From the cell containing the given text, extract its center point as (X, Y) coordinate. 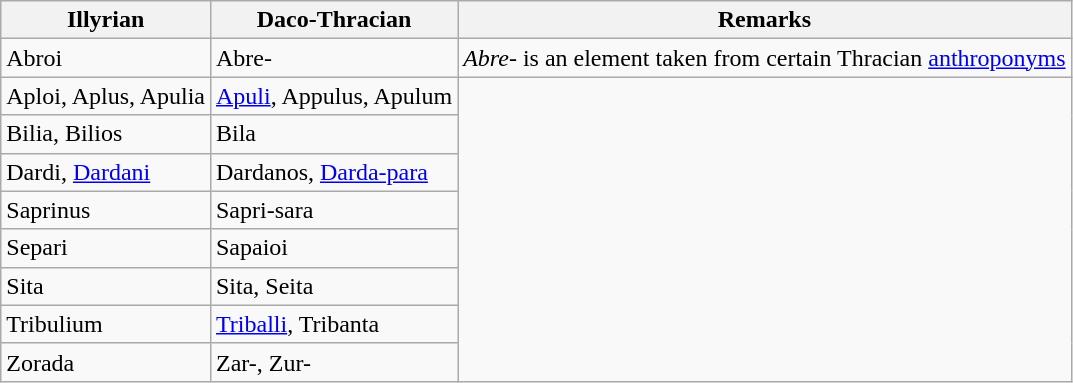
Zar-, Zur- (334, 362)
Sapri-sara (334, 210)
Daco-Thracian (334, 20)
Illyrian (106, 20)
Tribulium (106, 324)
Dardanos, Darda-para (334, 172)
Sita (106, 286)
Bilia, Bilios (106, 134)
Apuli, Appulus, Apulum (334, 96)
Remarks (765, 20)
Bila (334, 134)
Sapaioi (334, 248)
Dardi, Dardani (106, 172)
Separi (106, 248)
Triballi, Tribanta (334, 324)
Zorada (106, 362)
Aploi, Aplus, Apulia (106, 96)
Sita, Seita (334, 286)
Abre- (334, 58)
Abre- is an element taken from certain Thracian anthroponyms (765, 58)
Abroi (106, 58)
Saprinus (106, 210)
